Extract the [x, y] coordinate from the center of the cell holding the provided text.  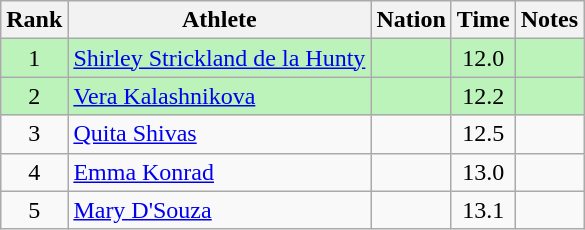
2 [34, 96]
13.1 [483, 210]
Nation [411, 20]
12.0 [483, 58]
Vera Kalashnikova [220, 96]
Quita Shivas [220, 134]
12.5 [483, 134]
5 [34, 210]
13.0 [483, 172]
3 [34, 134]
Time [483, 20]
4 [34, 172]
Notes [549, 20]
Rank [34, 20]
Shirley Strickland de la Hunty [220, 58]
Athlete [220, 20]
Mary D'Souza [220, 210]
1 [34, 58]
Emma Konrad [220, 172]
12.2 [483, 96]
